From the cell containing the given text, extract its center point as (x, y) coordinate. 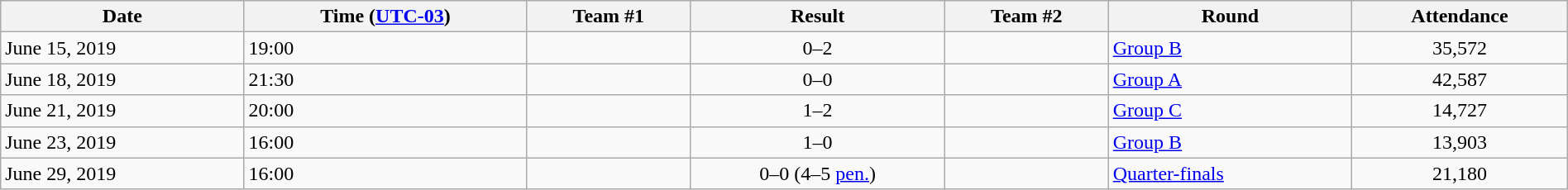
June 29, 2019 (122, 173)
Quarter-finals (1230, 173)
June 23, 2019 (122, 142)
42,587 (1460, 79)
June 15, 2019 (122, 48)
1–0 (818, 142)
20:00 (385, 111)
June 18, 2019 (122, 79)
Time (UTC-03) (385, 17)
June 21, 2019 (122, 111)
0–2 (818, 48)
Attendance (1460, 17)
Round (1230, 17)
Team #1 (609, 17)
14,727 (1460, 111)
Result (818, 17)
21:30 (385, 79)
21,180 (1460, 173)
35,572 (1460, 48)
13,903 (1460, 142)
1–2 (818, 111)
Date (122, 17)
Group C (1230, 111)
0–0 (4–5 pen.) (818, 173)
Group A (1230, 79)
0–0 (818, 79)
19:00 (385, 48)
Team #2 (1026, 17)
